Return [x, y] of the center of cell containing provided text 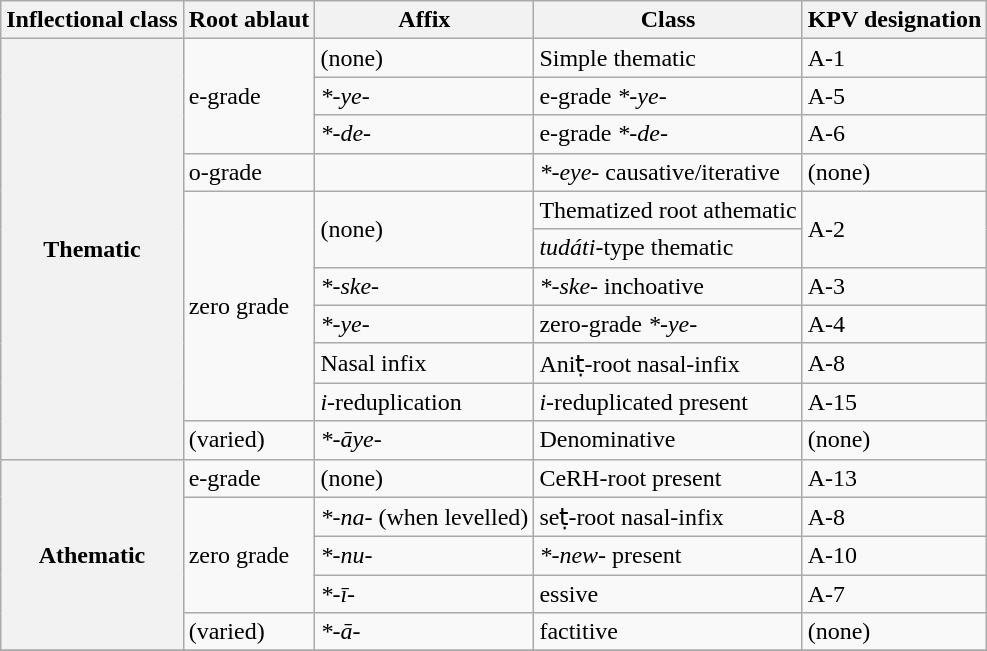
KPV designation [894, 20]
tudáti-type thematic [668, 248]
A-5 [894, 96]
Aniṭ-root nasal-infix [668, 363]
A-6 [894, 134]
*-na- (when levelled) [424, 517]
*-new- present [668, 556]
A-7 [894, 594]
A-10 [894, 556]
*-āye- [424, 440]
Athematic [92, 555]
zero-grade *-ye- [668, 324]
CeRH-root present [668, 478]
*-ske- inchoative [668, 286]
Thematized root athematic [668, 210]
A-1 [894, 58]
e-grade *-ye- [668, 96]
*-ā- [424, 632]
essive [668, 594]
*-nu- [424, 556]
A-2 [894, 229]
factitive [668, 632]
Nasal infix [424, 363]
i-reduplicated present [668, 402]
o-grade [249, 172]
Denominative [668, 440]
A-3 [894, 286]
A-13 [894, 478]
Thematic [92, 249]
seṭ-root nasal-infix [668, 517]
Affix [424, 20]
Root ablaut [249, 20]
*-eye- causative/iterative [668, 172]
i-reduplication [424, 402]
Simple thematic [668, 58]
A-15 [894, 402]
e-grade *-de- [668, 134]
Inflectional class [92, 20]
*-ske- [424, 286]
*-de- [424, 134]
*-ī- [424, 594]
A-4 [894, 324]
Class [668, 20]
